From the cell containing the given text, extract its center point as (X, Y) coordinate. 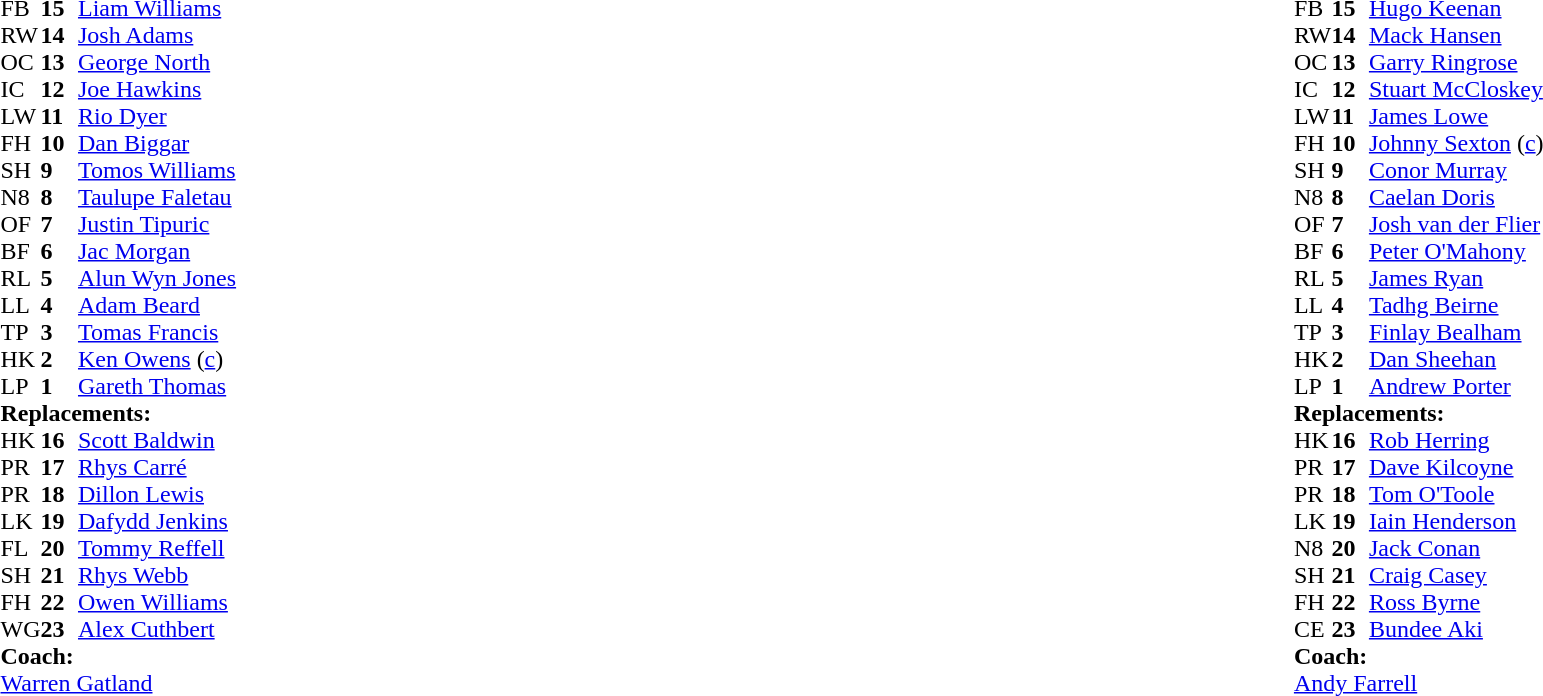
Tommy Reffell (157, 548)
Dillon Lewis (157, 494)
Owen Williams (157, 602)
Dan Biggar (157, 144)
Adam Beard (157, 306)
Gareth Thomas (157, 386)
WG (20, 630)
Josh Adams (157, 36)
Jac Morgan (157, 252)
CE (1313, 630)
Rio Dyer (157, 116)
Alun Wyn Jones (157, 278)
Justin Tipuric (157, 224)
FL (20, 548)
Dafydd Jenkins (157, 522)
George North (157, 62)
Alex Cuthbert (157, 630)
Ken Owens (c) (157, 360)
Joe Hawkins (157, 90)
Scott Baldwin (157, 440)
Replacements: (118, 414)
Rhys Webb (157, 576)
Rhys Carré (157, 468)
Tomas Francis (157, 332)
Tomos Williams (157, 170)
Taulupe Faletau (157, 198)
Coach: (118, 656)
